Output the [X, Y] coordinate of the center of the cell containing the given text.  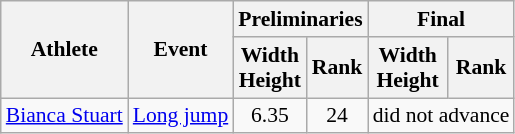
Bianca Stuart [64, 116]
Long jump [180, 116]
6.35 [270, 116]
did not advance [442, 116]
Preliminaries [300, 19]
24 [336, 116]
Final [442, 19]
Event [180, 50]
Athlete [64, 50]
